From the cell containing the given text, extract its center point as [x, y] coordinate. 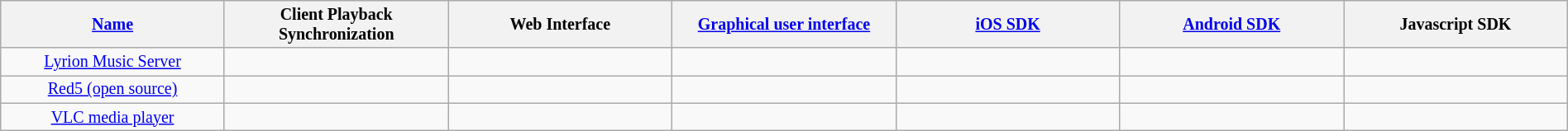
Red5 (open source) [112, 89]
Client Playback Synchronization [336, 25]
Android SDK [1232, 25]
VLC media player [112, 117]
Graphical user interface [784, 25]
Lyrion Music Server [112, 63]
Name [112, 25]
iOS SDK [1007, 25]
Javascript SDK [1456, 25]
Web Interface [561, 25]
